Output the (X, Y) coordinate of the center of the cell containing the given text.  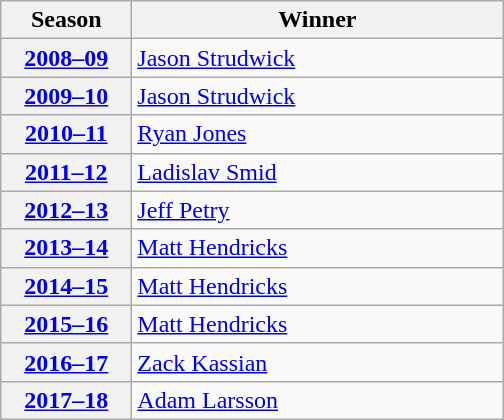
2011–12 (66, 172)
Season (66, 20)
2009–10 (66, 96)
2014–15 (66, 286)
Winner (318, 20)
Ladislav Smid (318, 172)
Adam Larsson (318, 400)
Zack Kassian (318, 362)
2013–14 (66, 248)
Ryan Jones (318, 134)
2010–11 (66, 134)
2015–16 (66, 324)
2008–09 (66, 58)
Jeff Petry (318, 210)
2017–18 (66, 400)
2016–17 (66, 362)
2012–13 (66, 210)
